Detect which cell encompasses the target text, then output its (x, y) center coordinate. 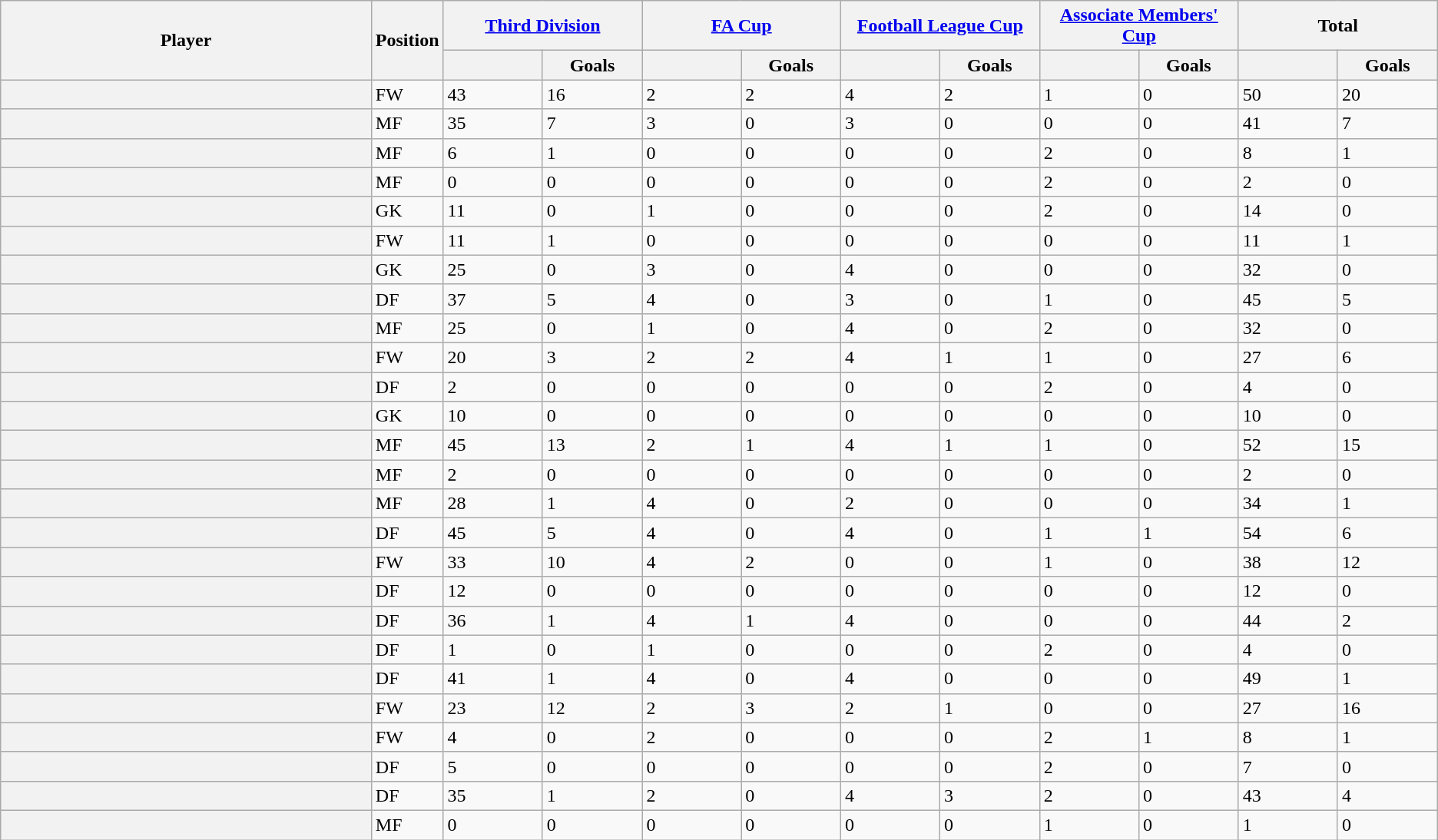
Third Division (542, 26)
Position (407, 40)
50 (1287, 94)
49 (1287, 679)
Football League Cup (940, 26)
33 (493, 562)
34 (1287, 504)
23 (493, 708)
28 (493, 504)
44 (1287, 620)
15 (1387, 445)
13 (592, 445)
Player (186, 40)
36 (493, 620)
54 (1287, 533)
Total (1338, 26)
38 (1287, 562)
14 (1287, 211)
52 (1287, 445)
37 (493, 299)
FA Cup (742, 26)
Associate Members' Cup (1138, 26)
